Return [X, Y] of the center of cell containing provided text 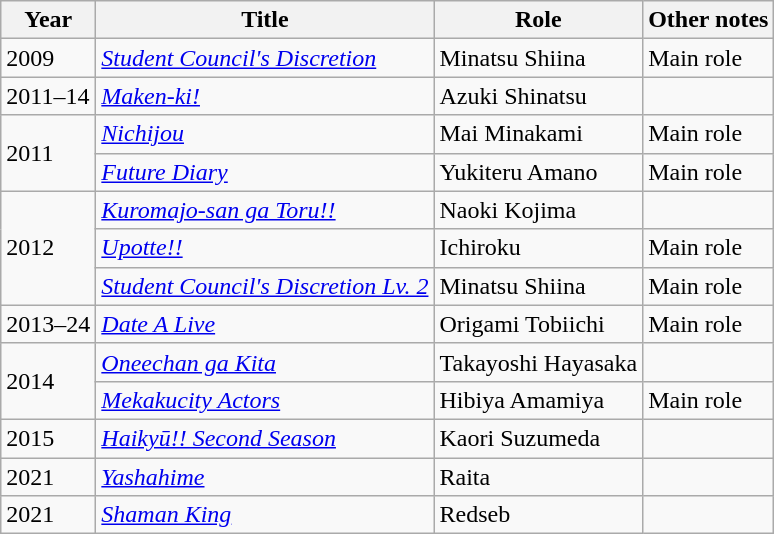
Redseb [538, 515]
Role [538, 20]
Takayoshi Hayasaka [538, 362]
Mai Minakami [538, 134]
2009 [48, 58]
Hibiya Amamiya [538, 400]
Future Diary [265, 172]
2011–14 [48, 96]
Kaori Suzumeda [538, 438]
2011 [48, 153]
Origami Tobiichi [538, 324]
Student Council's Discretion [265, 58]
Date A Live [265, 324]
Yashahime [265, 477]
Year [48, 20]
Azuki Shinatsu [538, 96]
Oneechan ga Kita [265, 362]
Maken-ki! [265, 96]
Other notes [708, 20]
Haikyū!! Second Season [265, 438]
2012 [48, 248]
Raita [538, 477]
Student Council's Discretion Lv. 2 [265, 286]
Upotte!! [265, 248]
Naoki Kojima [538, 210]
2015 [48, 438]
Yukiteru Amano [538, 172]
Mekakucity Actors [265, 400]
Title [265, 20]
Ichiroku [538, 248]
Nichijou [265, 134]
Shaman King [265, 515]
Kuromajo-san ga Toru!! [265, 210]
2013–24 [48, 324]
2014 [48, 381]
